Return the [X, Y] coordinate for the center point of the cell that contains the specified text.  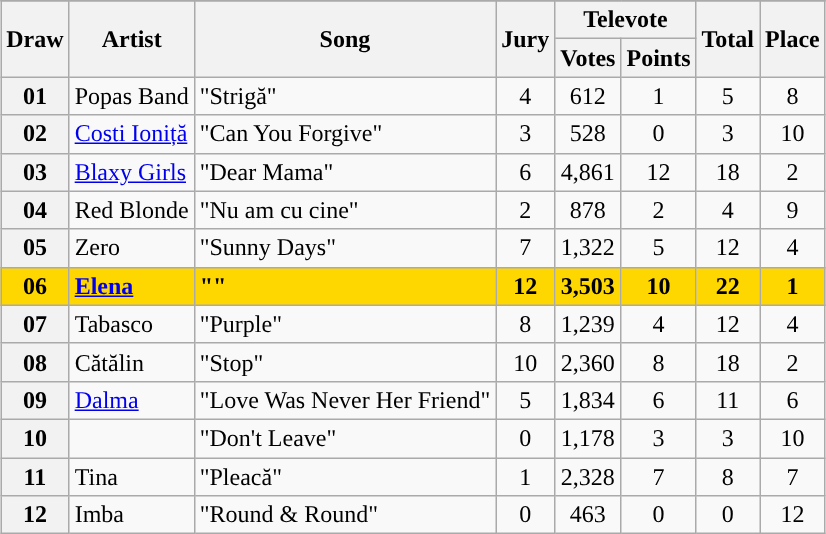
"Don't Leave" [345, 438]
"Round & Round" [345, 515]
Tabasco [132, 324]
"Stop" [345, 362]
4,861 [588, 172]
07 [35, 324]
Total [728, 39]
04 [35, 210]
Artist [132, 39]
612 [588, 96]
463 [588, 515]
1,239 [588, 324]
9 [793, 210]
528 [588, 134]
Draw [35, 39]
Place [793, 39]
Blaxy Girls [132, 172]
1,834 [588, 400]
Dalma [132, 400]
05 [35, 248]
Tina [132, 477]
"Nu am cu cine" [345, 210]
"Purple" [345, 324]
Zero [132, 248]
1,322 [588, 248]
Elena [132, 286]
"Sunny Days" [345, 248]
22 [728, 286]
3,503 [588, 286]
Votes [588, 58]
03 [35, 172]
Song [345, 39]
02 [35, 134]
Imba [132, 515]
06 [35, 286]
Costi Ioniță [132, 134]
878 [588, 210]
"Can You Forgive" [345, 134]
01 [35, 96]
"Pleacă" [345, 477]
Popas Band [132, 96]
"" [345, 286]
2,328 [588, 477]
Red Blonde [132, 210]
2,360 [588, 362]
Jury [526, 39]
Points [658, 58]
09 [35, 400]
Cătălin [132, 362]
"Strigă" [345, 96]
Televote [626, 20]
08 [35, 362]
"Dear Mama" [345, 172]
1,178 [588, 438]
"Love Was Never Her Friend" [345, 400]
